Return [x, y] of the center of cell containing provided text 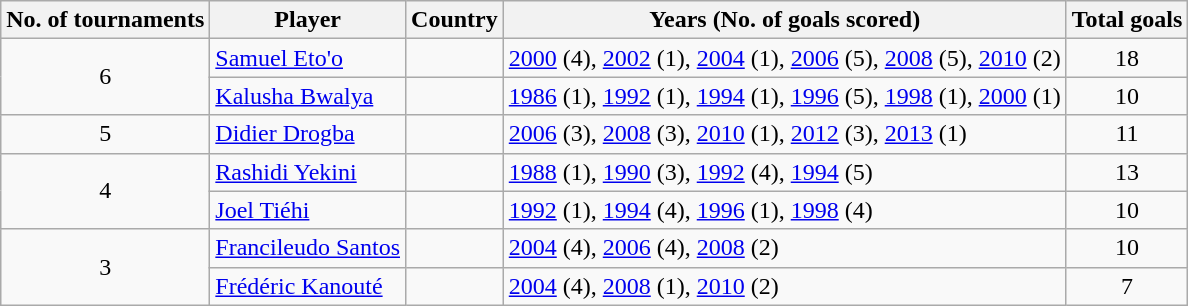
2004 (4), 2008 (1), 2010 (2) [784, 286]
Frédéric Kanouté [308, 286]
Years (No. of goals scored) [784, 20]
No. of tournaments [106, 20]
Kalusha Bwalya [308, 96]
18 [1127, 58]
Samuel Eto'o [308, 58]
Didier Drogba [308, 134]
11 [1127, 134]
2006 (3), 2008 (3), 2010 (1), 2012 (3), 2013 (1) [784, 134]
4 [106, 191]
2000 (4), 2002 (1), 2004 (1), 2006 (5), 2008 (5), 2010 (2) [784, 58]
Total goals [1127, 20]
7 [1127, 286]
2004 (4), 2006 (4), 2008 (2) [784, 248]
Player [308, 20]
Country [455, 20]
Joel Tiéhi [308, 210]
1992 (1), 1994 (4), 1996 (1), 1998 (4) [784, 210]
1988 (1), 1990 (3), 1992 (4), 1994 (5) [784, 172]
5 [106, 134]
Francileudo Santos [308, 248]
6 [106, 77]
3 [106, 267]
Rashidi Yekini [308, 172]
13 [1127, 172]
1986 (1), 1992 (1), 1994 (1), 1996 (5), 1998 (1), 2000 (1) [784, 96]
